Return (X, Y) of the center of cell containing provided text 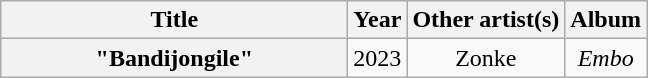
Year (378, 20)
Other artist(s) (486, 20)
"Bandijongile" (174, 58)
Zonke (486, 58)
2023 (378, 58)
Embo (606, 58)
Title (174, 20)
Album (606, 20)
